Extract the (x, y) coordinate from the center of the cell holding the provided text.  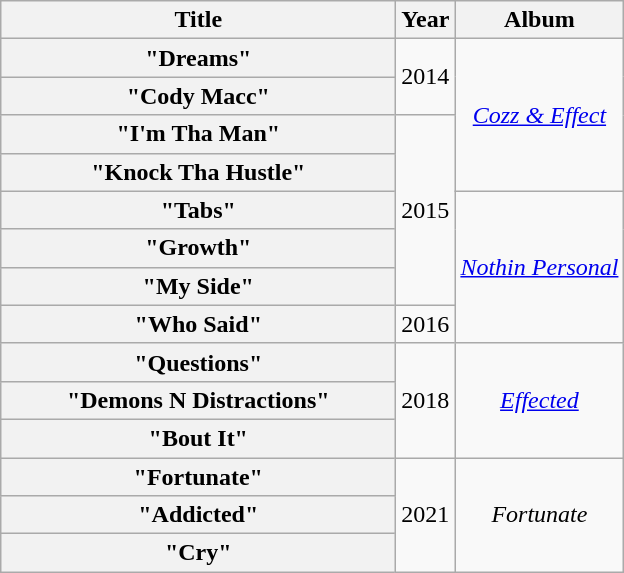
Effected (540, 400)
Cozz & Effect (540, 115)
"My Side" (198, 286)
Album (540, 20)
"I'm Tha Man" (198, 134)
2018 (426, 400)
2015 (426, 210)
"Bout It" (198, 438)
Title (198, 20)
"Demons N Distractions" (198, 400)
Nothin Personal (540, 267)
"Questions" (198, 362)
2021 (426, 515)
Year (426, 20)
"Knock Tha Hustle" (198, 172)
"Fortunate" (198, 477)
"Growth" (198, 248)
2014 (426, 77)
"Who Said" (198, 324)
"Dreams" (198, 58)
"Cody Macc" (198, 96)
2016 (426, 324)
"Cry" (198, 553)
"Tabs" (198, 210)
Fortunate (540, 515)
"Addicted" (198, 515)
